Scan for the cell matching the given text and deliver its [X, Y] coordinate at center. 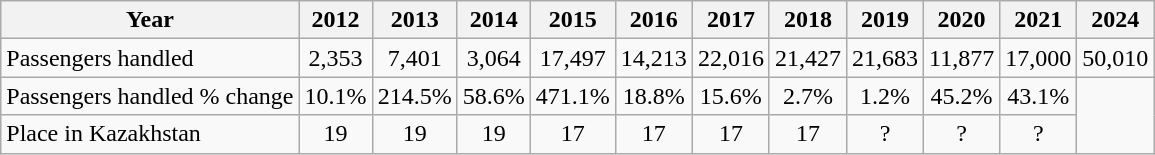
2017 [730, 20]
2015 [572, 20]
214.5% [414, 96]
2016 [654, 20]
15.6% [730, 96]
2021 [1038, 20]
471.1% [572, 96]
50,010 [1116, 58]
Passengers handled % change [150, 96]
10.1% [336, 96]
22,016 [730, 58]
43.1% [1038, 96]
17,497 [572, 58]
Place in Kazakhstan [150, 134]
14,213 [654, 58]
18.8% [654, 96]
Year [150, 20]
17,000 [1038, 58]
2.7% [808, 96]
Passengers handled [150, 58]
2019 [884, 20]
21,683 [884, 58]
2014 [494, 20]
21,427 [808, 58]
2020 [962, 20]
45.2% [962, 96]
2024 [1116, 20]
3,064 [494, 58]
1.2% [884, 96]
2012 [336, 20]
2018 [808, 20]
11,877 [962, 58]
58.6% [494, 96]
2,353 [336, 58]
2013 [414, 20]
7,401 [414, 58]
